Scan for the cell matching the given text and deliver its [x, y] coordinate at center. 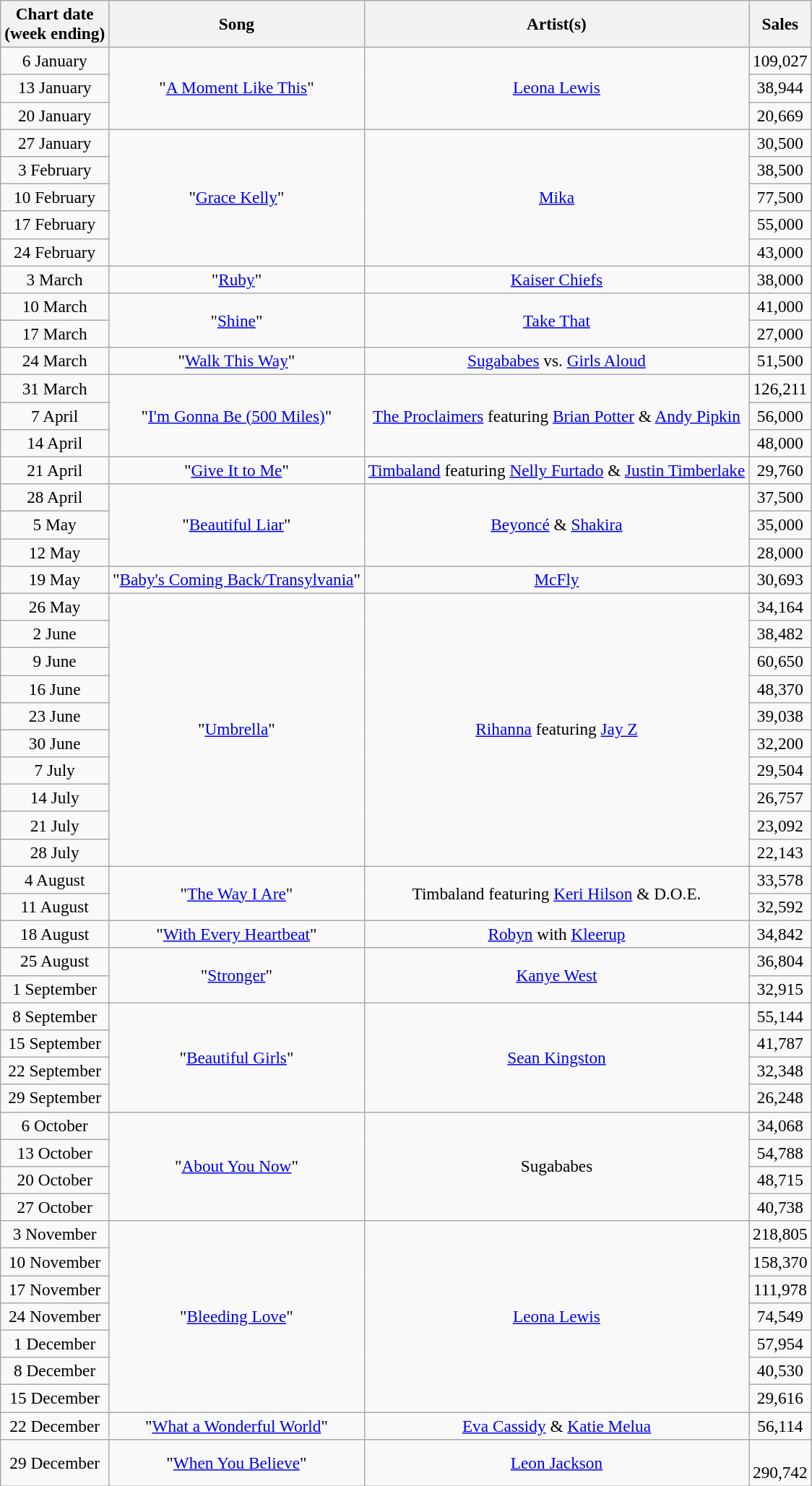
Sales [780, 23]
57,954 [780, 1344]
20 October [55, 1180]
"Beautiful Liar" [237, 524]
4 August [55, 879]
"Beautiful Girls" [237, 1056]
8 September [55, 1016]
27 October [55, 1207]
60,650 [780, 661]
Timbaland featuring Nelly Furtado & Justin Timberlake [556, 470]
10 March [55, 306]
Chart date(week ending) [55, 23]
Sugababes [556, 1166]
22,143 [780, 852]
111,978 [780, 1289]
17 February [55, 225]
"Umbrella" [237, 730]
37,500 [780, 498]
29,504 [780, 770]
30 June [55, 743]
Leon Jackson [556, 1462]
"Grace Kelly" [237, 196]
8 December [55, 1371]
38,500 [780, 170]
3 March [55, 279]
"What a Wonderful World" [237, 1425]
Eva Cassidy & Katie Melua [556, 1425]
2 June [55, 634]
26 May [55, 607]
22 September [55, 1071]
Sean Kingston [556, 1056]
6 October [55, 1126]
30,693 [780, 579]
10 November [55, 1261]
24 February [55, 252]
32,915 [780, 989]
43,000 [780, 252]
39,038 [780, 716]
11 August [55, 907]
26,248 [780, 1098]
Rihanna featuring Jay Z [556, 730]
Kanye West [556, 975]
"Baby's Coming Back/Transylvania" [237, 579]
Artist(s) [556, 23]
The Proclaimers featuring Brian Potter & Andy Pipkin [556, 415]
"Give It to Me" [237, 470]
14 April [55, 443]
28 July [55, 852]
27,000 [780, 334]
15 December [55, 1398]
6 January [55, 61]
24 March [55, 361]
McFly [556, 579]
34,068 [780, 1126]
"Stronger" [237, 975]
7 July [55, 770]
33,578 [780, 879]
38,944 [780, 88]
158,370 [780, 1261]
"A Moment Like This" [237, 88]
14 July [55, 798]
28 April [55, 498]
26,757 [780, 798]
"Shine" [237, 320]
36,804 [780, 962]
19 May [55, 579]
12 May [55, 552]
"Walk This Way" [237, 361]
23,092 [780, 825]
16 June [55, 688]
Song [237, 23]
17 March [55, 334]
30,500 [780, 142]
Sugababes vs. Girls Aloud [556, 361]
5 May [55, 524]
38,482 [780, 634]
41,787 [780, 1043]
34,842 [780, 934]
48,370 [780, 688]
Timbaland featuring Keri Hilson & D.O.E. [556, 893]
Beyoncé & Shakira [556, 524]
"Ruby" [237, 279]
35,000 [780, 524]
13 October [55, 1152]
3 February [55, 170]
29 December [55, 1462]
7 April [55, 415]
55,144 [780, 1016]
25 August [55, 962]
24 November [55, 1316]
1 September [55, 989]
"When You Believe" [237, 1462]
34,164 [780, 607]
54,788 [780, 1152]
20,669 [780, 116]
21 July [55, 825]
38,000 [780, 279]
23 June [55, 716]
126,211 [780, 388]
218,805 [780, 1235]
17 November [55, 1289]
51,500 [780, 361]
Robyn with Kleerup [556, 934]
22 December [55, 1425]
3 November [55, 1235]
15 September [55, 1043]
56,000 [780, 415]
"With Every Heartbeat" [237, 934]
29 September [55, 1098]
56,114 [780, 1425]
21 April [55, 470]
"Bleeding Love" [237, 1316]
32,592 [780, 907]
Mika [556, 196]
77,500 [780, 197]
48,715 [780, 1180]
48,000 [780, 443]
Take That [556, 320]
32,348 [780, 1071]
18 August [55, 934]
29,760 [780, 470]
41,000 [780, 306]
10 February [55, 197]
55,000 [780, 225]
31 March [55, 388]
74,549 [780, 1316]
40,738 [780, 1207]
1 December [55, 1344]
28,000 [780, 552]
32,200 [780, 743]
27 January [55, 142]
9 June [55, 661]
20 January [55, 116]
40,530 [780, 1371]
29,616 [780, 1398]
290,742 [780, 1462]
13 January [55, 88]
Kaiser Chiefs [556, 279]
"I'm Gonna Be (500 Miles)" [237, 415]
"About You Now" [237, 1166]
109,027 [780, 61]
"The Way I Are" [237, 893]
